Return the [X, Y] coordinate for the center point of the cell that contains the specified text.  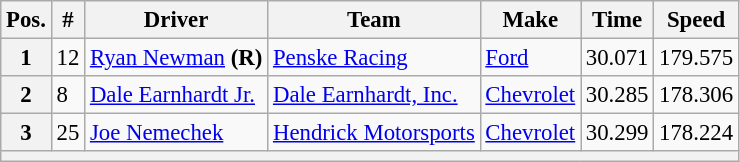
Dale Earnhardt Jr. [176, 95]
Dale Earnhardt, Inc. [374, 95]
# [68, 20]
Ryan Newman (R) [176, 58]
Pos. [26, 20]
25 [68, 133]
30.071 [616, 58]
Team [374, 20]
Speed [696, 20]
8 [68, 95]
178.306 [696, 95]
Hendrick Motorsports [374, 133]
Time [616, 20]
178.224 [696, 133]
179.575 [696, 58]
2 [26, 95]
Penske Racing [374, 58]
Make [530, 20]
Driver [176, 20]
Joe Nemechek [176, 133]
30.299 [616, 133]
3 [26, 133]
1 [26, 58]
30.285 [616, 95]
Ford [530, 58]
12 [68, 58]
